Return the (x, y) coordinate for the center point of the cell that contains the specified text.  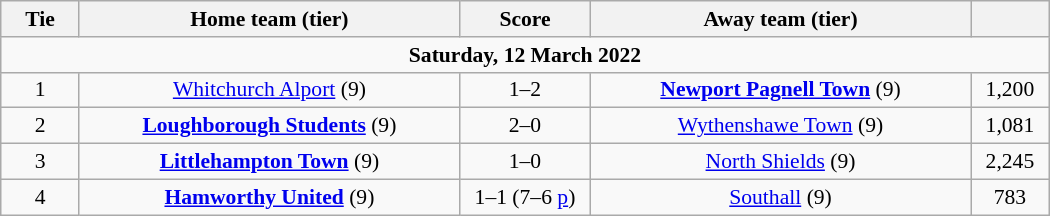
North Shields (9) (781, 162)
2,245 (1010, 162)
4 (40, 197)
Newport Pagnell Town (9) (781, 90)
1–2 (524, 90)
1–0 (524, 162)
1 (40, 90)
783 (1010, 197)
1,081 (1010, 126)
Score (524, 19)
Saturday, 12 March 2022 (525, 55)
Southall (9) (781, 197)
2–0 (524, 126)
Away team (tier) (781, 19)
Wythenshawe Town (9) (781, 126)
Home team (tier) (269, 19)
Hamworthy United (9) (269, 197)
Whitchurch Alport (9) (269, 90)
1–1 (7–6 p) (524, 197)
3 (40, 162)
Littlehampton Town (9) (269, 162)
2 (40, 126)
Loughborough Students (9) (269, 126)
1,200 (1010, 90)
Tie (40, 19)
